Locate the cell with the specified text and output its [x, y] center coordinate. 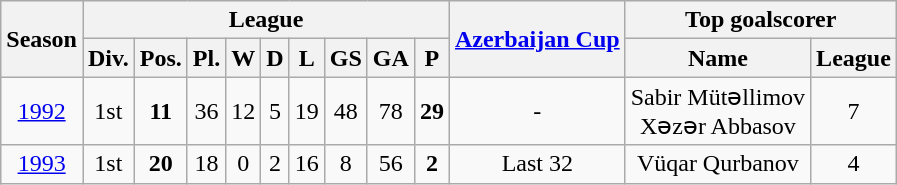
12 [244, 111]
18 [206, 164]
Sabir Mütəllimov Xəzər Abbasov [718, 111]
- [537, 111]
Last 32 [537, 164]
4 [854, 164]
GA [390, 58]
19 [306, 111]
20 [160, 164]
Season [42, 39]
56 [390, 164]
5 [275, 111]
1992 [42, 111]
Top goalscorer [760, 20]
11 [160, 111]
29 [432, 111]
Name [718, 58]
0 [244, 164]
36 [206, 111]
1993 [42, 164]
7 [854, 111]
GS [346, 58]
78 [390, 111]
8 [346, 164]
L [306, 58]
16 [306, 164]
48 [346, 111]
W [244, 58]
Pl. [206, 58]
Azerbaijan Cup [537, 39]
Pos. [160, 58]
Div. [108, 58]
Vüqar Qurbanov [718, 164]
P [432, 58]
D [275, 58]
